Return the [x, y] coordinate for the center point of the cell that contains the specified text.  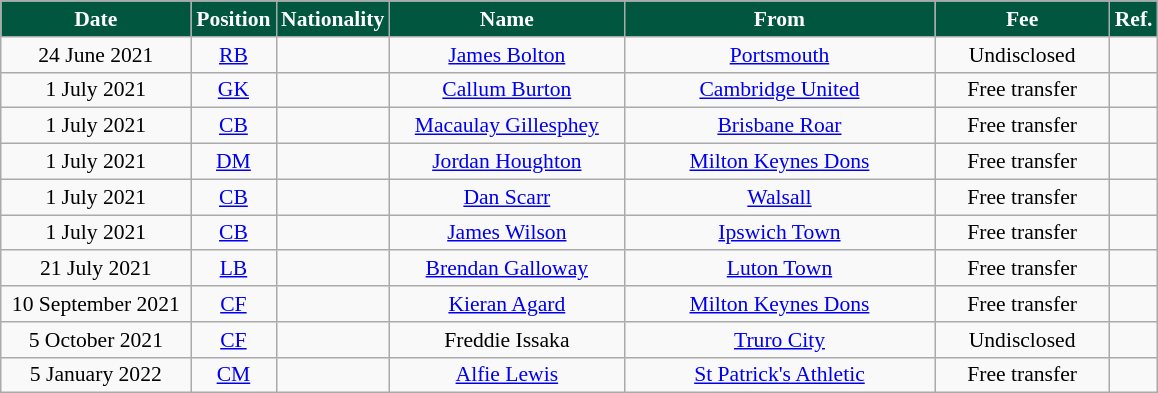
James Wilson [506, 233]
Truro City [779, 340]
RB [234, 55]
James Bolton [506, 55]
Fee [1022, 19]
5 October 2021 [96, 340]
Ipswich Town [779, 233]
From [779, 19]
Kieran Agard [506, 304]
DM [234, 162]
Macaulay Gillesphey [506, 126]
Luton Town [779, 269]
Brendan Galloway [506, 269]
Ref. [1134, 19]
21 July 2021 [96, 269]
Dan Scarr [506, 197]
Walsall [779, 197]
24 June 2021 [96, 55]
LB [234, 269]
Freddie Issaka [506, 340]
GK [234, 90]
Jordan Houghton [506, 162]
10 September 2021 [96, 304]
CM [234, 375]
Callum Burton [506, 90]
Cambridge United [779, 90]
St Patrick's Athletic [779, 375]
5 January 2022 [96, 375]
Position [234, 19]
Date [96, 19]
Portsmouth [779, 55]
Nationality [332, 19]
Alfie Lewis [506, 375]
Name [506, 19]
Brisbane Roar [779, 126]
